Extract the (X, Y) coordinate from the center of the cell holding the provided text.  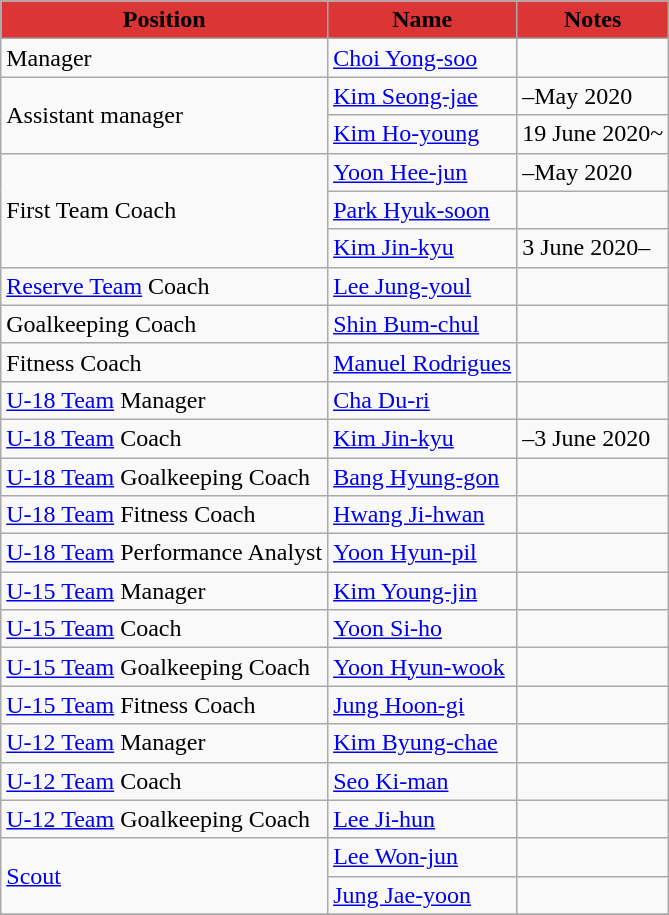
Name (422, 20)
Goalkeeping Coach (164, 324)
Hwang Ji-hwan (422, 515)
Shin Bum-chul (422, 324)
U-15 Team Manager (164, 591)
Lee Jung-youl (422, 286)
U-12 Team Coach (164, 781)
Park Hyuk-soon (422, 210)
U-18 Team Manager (164, 400)
U-18 Team Performance Analyst (164, 553)
U-18 Team Coach (164, 438)
U-18 Team Fitness Coach (164, 515)
Kim Young-jin (422, 591)
Notes (593, 20)
Seo Ki-man (422, 781)
Yoon Si-ho (422, 629)
Kim Byung-chae (422, 743)
Cha Du-ri (422, 400)
U-15 Team Coach (164, 629)
Kim Seong-jae (422, 96)
Jung Hoon-gi (422, 705)
Reserve Team Coach (164, 286)
Jung Jae-yoon (422, 895)
Fitness Coach (164, 362)
Bang Hyung-gon (422, 477)
Lee Won-jun (422, 857)
Manager (164, 58)
Choi Yong-soo (422, 58)
–3 June 2020 (593, 438)
Yoon Hyun-wook (422, 667)
Kim Ho-young (422, 134)
19 June 2020~ (593, 134)
Manuel Rodrigues (422, 362)
3 June 2020– (593, 248)
Yoon Hyun-pil (422, 553)
U-18 Team Goalkeeping Coach (164, 477)
U-12 Team Goalkeeping Coach (164, 819)
U-12 Team Manager (164, 743)
Lee Ji-hun (422, 819)
Assistant manager (164, 115)
First Team Coach (164, 210)
U-15 Team Goalkeeping Coach (164, 667)
Position (164, 20)
Scout (164, 876)
U-15 Team Fitness Coach (164, 705)
Yoon Hee-jun (422, 172)
